Find where the given text appears and provide that cell's center as [X, Y] coordinate. 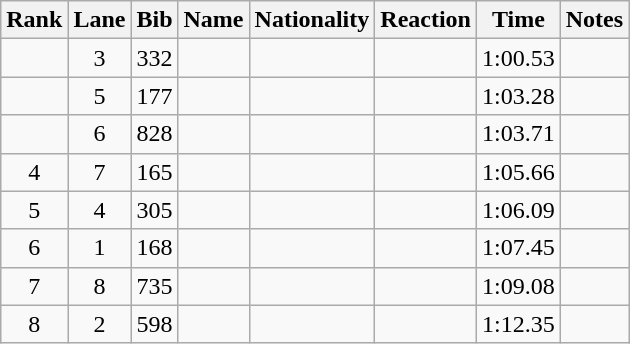
1:00.53 [519, 58]
1:06.09 [519, 210]
Bib [154, 20]
1:03.71 [519, 134]
Lane [100, 20]
1:05.66 [519, 172]
1:03.28 [519, 96]
735 [154, 286]
1:07.45 [519, 248]
168 [154, 248]
332 [154, 58]
3 [100, 58]
2 [100, 324]
Time [519, 20]
828 [154, 134]
1:09.08 [519, 286]
Notes [594, 20]
598 [154, 324]
165 [154, 172]
Nationality [312, 20]
1 [100, 248]
Reaction [426, 20]
305 [154, 210]
177 [154, 96]
1:12.35 [519, 324]
Rank [34, 20]
Name [214, 20]
